Locate the cell with the specified text and output its (x, y) center coordinate. 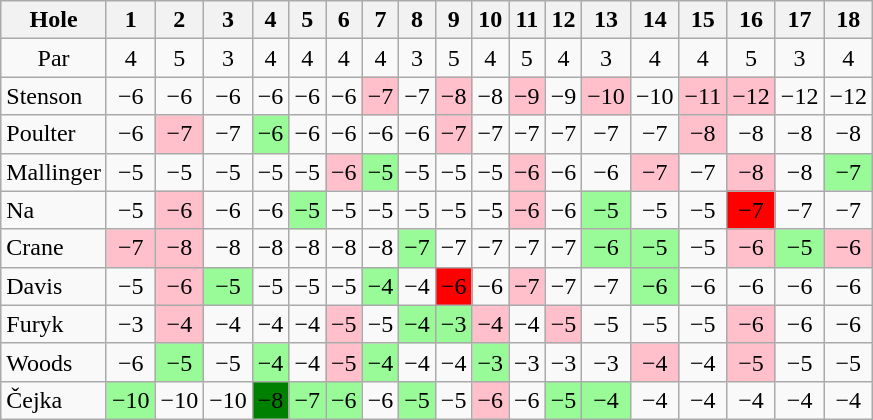
Mallinger (54, 172)
15 (703, 20)
17 (800, 20)
−11 (703, 96)
Davis (54, 286)
Stenson (54, 96)
7 (380, 20)
Furyk (54, 324)
9 (454, 20)
1 (130, 20)
11 (528, 20)
10 (490, 20)
18 (848, 20)
2 (180, 20)
8 (418, 20)
14 (654, 20)
Hole (54, 20)
Poulter (54, 134)
Crane (54, 248)
16 (752, 20)
Par (54, 58)
6 (344, 20)
Čejka (54, 400)
Na (54, 210)
Woods (54, 362)
13 (606, 20)
12 (564, 20)
